For the text-containing cell, return its midpoint in [X, Y] coordinate format. 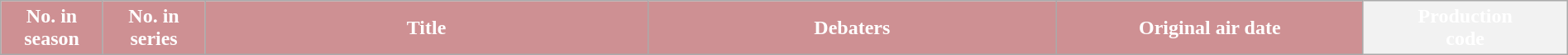
No. inseason [52, 28]
Productioncode [1465, 28]
No. inseries [154, 28]
Original air date [1209, 28]
Debaters [852, 28]
Title [427, 28]
